Return the [X, Y] coordinate for the center point of the cell that contains the specified text.  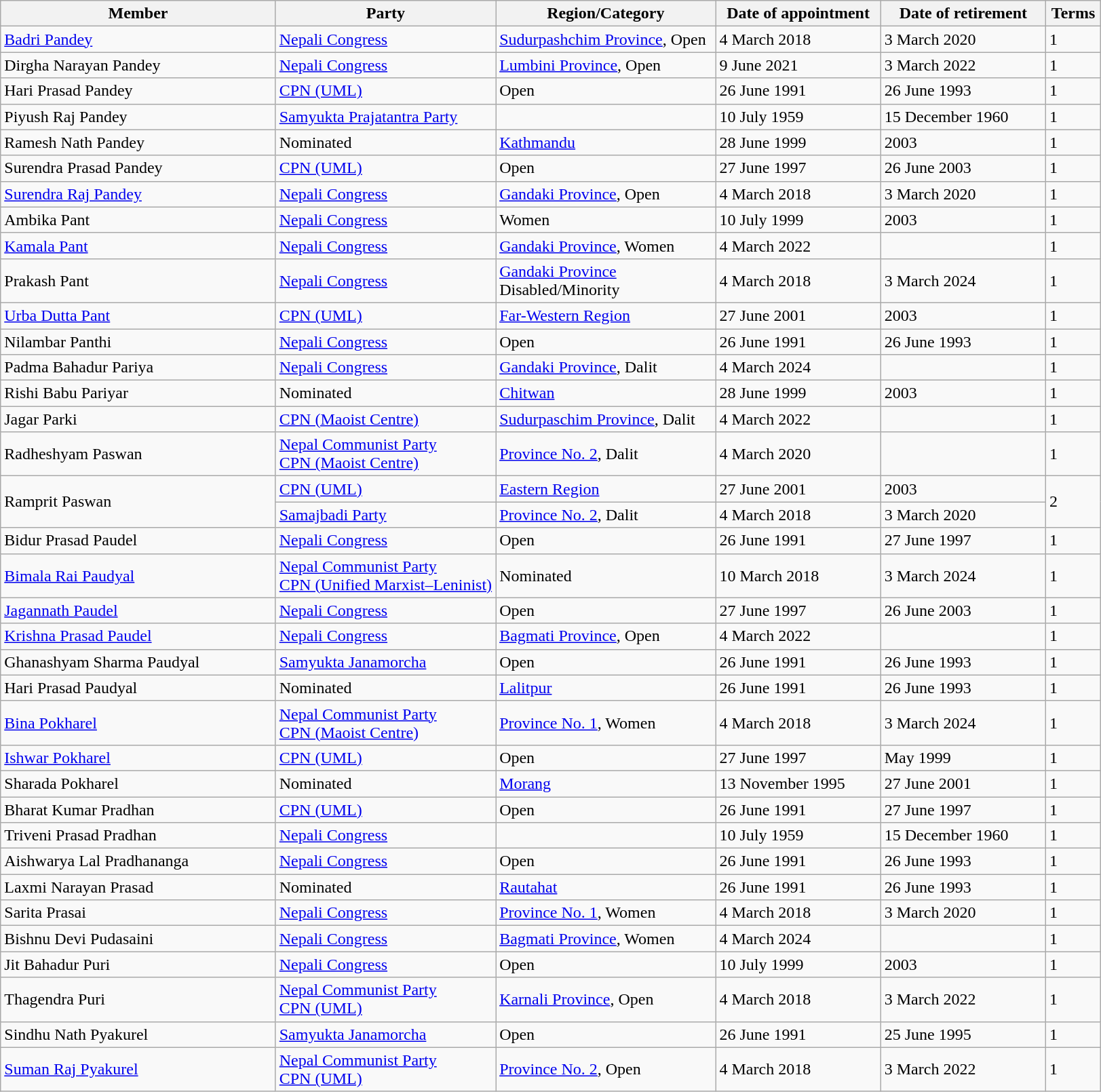
Surendra Raj Pandey [138, 194]
Kathmandu [606, 142]
9 June 2021 [798, 65]
Kamala Pant [138, 246]
Gandaki ProvinceDisabled/Minority [606, 281]
Member [138, 14]
Gandaki Province, Dalit [606, 368]
Gandaki Province, Open [606, 194]
Badri Pandey [138, 39]
Sharada Pokharel [138, 783]
Rautahat [606, 887]
Laxmi Narayan Prasad [138, 887]
13 November 1995 [798, 783]
Lumbini Province, Open [606, 65]
Nilambar Panthi [138, 341]
Province No. 2, Open [606, 1069]
Ramprit Paswan [138, 502]
Padma Bahadur Pariya [138, 368]
Ishwar Pokharel [138, 758]
Urba Dutta Pant [138, 315]
Sudurpaschim Province, Dalit [606, 419]
Jagar Parki [138, 419]
Aishwarya Lal Pradhananga [138, 861]
Terms [1073, 14]
Chitwan [606, 393]
Jit Bahadur Puri [138, 964]
Ramesh Nath Pandey [138, 142]
Date of retirement [963, 14]
25 June 1995 [963, 1034]
Prakash Pant [138, 281]
Region/Category [606, 14]
Bagmati Province, Women [606, 939]
Bimala Rai Paudyal [138, 575]
Women [606, 220]
Dirgha Narayan Pandey [138, 65]
Bharat Kumar Pradhan [138, 809]
10 March 2018 [798, 575]
May 1999 [963, 758]
2 [1073, 502]
Nepal Communist PartyCPN (Unified Marxist–Leninist) [385, 575]
Morang [606, 783]
Suman Raj Pyakurel [138, 1069]
Lalitpur [606, 688]
Hari Prasad Paudyal [138, 688]
Bishnu Devi Pudasaini [138, 939]
Eastern Region [606, 489]
Sindhu Nath Pyakurel [138, 1034]
Party [385, 14]
Ghanashyam Sharma Paudyal [138, 662]
Bidur Prasad Paudel [138, 541]
Jagannath Paudel [138, 610]
Sarita Prasai [138, 913]
Piyush Raj Pandey [138, 117]
Krishna Prasad Paudel [138, 636]
Rishi Babu Pariyar [138, 393]
Gandaki Province, Women [606, 246]
Radheshyam Paswan [138, 454]
Hari Prasad Pandey [138, 91]
Karnali Province, Open [606, 1000]
Samyukta Prajatantra Party [385, 117]
Bina Pokharel [138, 723]
Ambika Pant [138, 220]
4 March 2020 [798, 454]
CPN (Maoist Centre) [385, 419]
Samajbadi Party [385, 515]
Sudurpashchim Province, Open [606, 39]
Surendra Prasad Pandey [138, 168]
Far-Western Region [606, 315]
Bagmati Province, Open [606, 636]
Triveni Prasad Pradhan [138, 836]
Date of appointment [798, 14]
Thagendra Puri [138, 1000]
